Search for the cell housing the specified text and yield its (x, y) center coordinate. 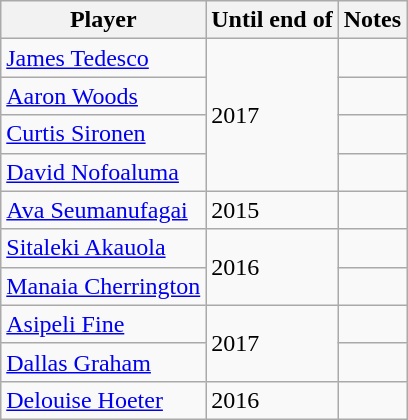
Curtis Sironen (104, 134)
David Nofoaluma (104, 172)
Manaia Cherrington (104, 286)
Notes (372, 20)
2015 (272, 210)
Until end of (272, 20)
Delouise Hoeter (104, 400)
Aaron Woods (104, 96)
Asipeli Fine (104, 324)
Sitaleki Akauola (104, 248)
James Tedesco (104, 58)
Ava Seumanufagai (104, 210)
Dallas Graham (104, 362)
Player (104, 20)
